Extract the (x, y) coordinate from the center of the cell holding the provided text.  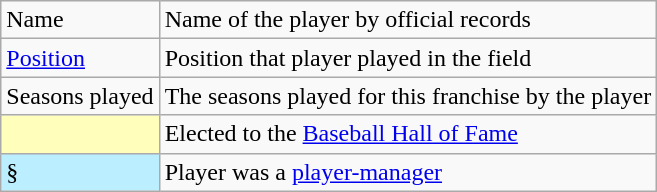
Name of the player by official records (408, 20)
The seasons played for this franchise by the player (408, 96)
Name (80, 20)
§ (80, 172)
Elected to the Baseball Hall of Fame (408, 134)
Position (80, 58)
Seasons played (80, 96)
Player was a player-manager (408, 172)
Position that player played in the field (408, 58)
